Provide the [x, y] coordinate of the cell's center where the given text is located.  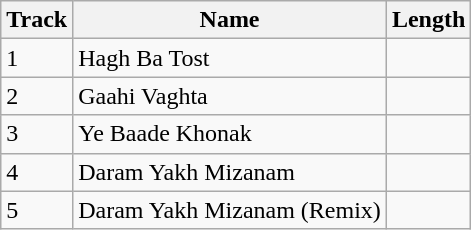
Ye Baade Khonak [230, 134]
Gaahi Vaghta [230, 96]
1 [37, 58]
5 [37, 210]
2 [37, 96]
3 [37, 134]
Track [37, 20]
Daram Yakh Mizanam (Remix) [230, 210]
Hagh Ba Tost [230, 58]
Name [230, 20]
Daram Yakh Mizanam [230, 172]
4 [37, 172]
Length [428, 20]
